Pinpoint the cell where the given text exists, returning its (x, y) midpoint coordinate. 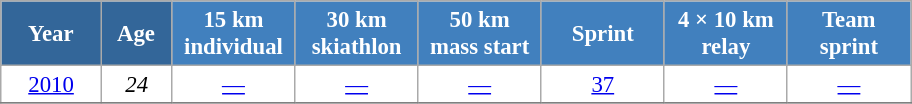
Year (52, 34)
4 × 10 km relay (726, 34)
Team sprint (848, 34)
Age (136, 34)
Sprint (602, 34)
37 (602, 85)
2010 (52, 85)
24 (136, 85)
50 km mass start (480, 34)
15 km individual (234, 34)
30 km skiathlon (356, 34)
